Output the [X, Y] coordinate of the center of the cell containing the given text.  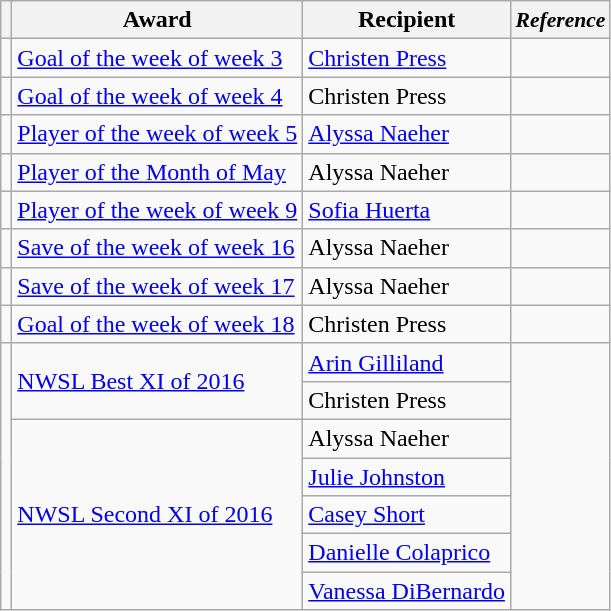
Arin Gilliland [407, 362]
Save of the week of week 17 [158, 286]
Award [158, 20]
Goal of the week of week 18 [158, 324]
Recipient [407, 20]
Save of the week of week 16 [158, 248]
Danielle Colaprico [407, 553]
Casey Short [407, 515]
Player of the Month of May [158, 172]
Julie Johnston [407, 477]
Player of the week of week 9 [158, 210]
Goal of the week of week 3 [158, 58]
NWSL Second XI of 2016 [158, 514]
Vanessa DiBernardo [407, 591]
NWSL Best XI of 2016 [158, 381]
Goal of the week of week 4 [158, 96]
Player of the week of week 5 [158, 134]
Reference [560, 20]
Sofia Huerta [407, 210]
